Find where the given text appears and provide that cell's center as (x, y) coordinate. 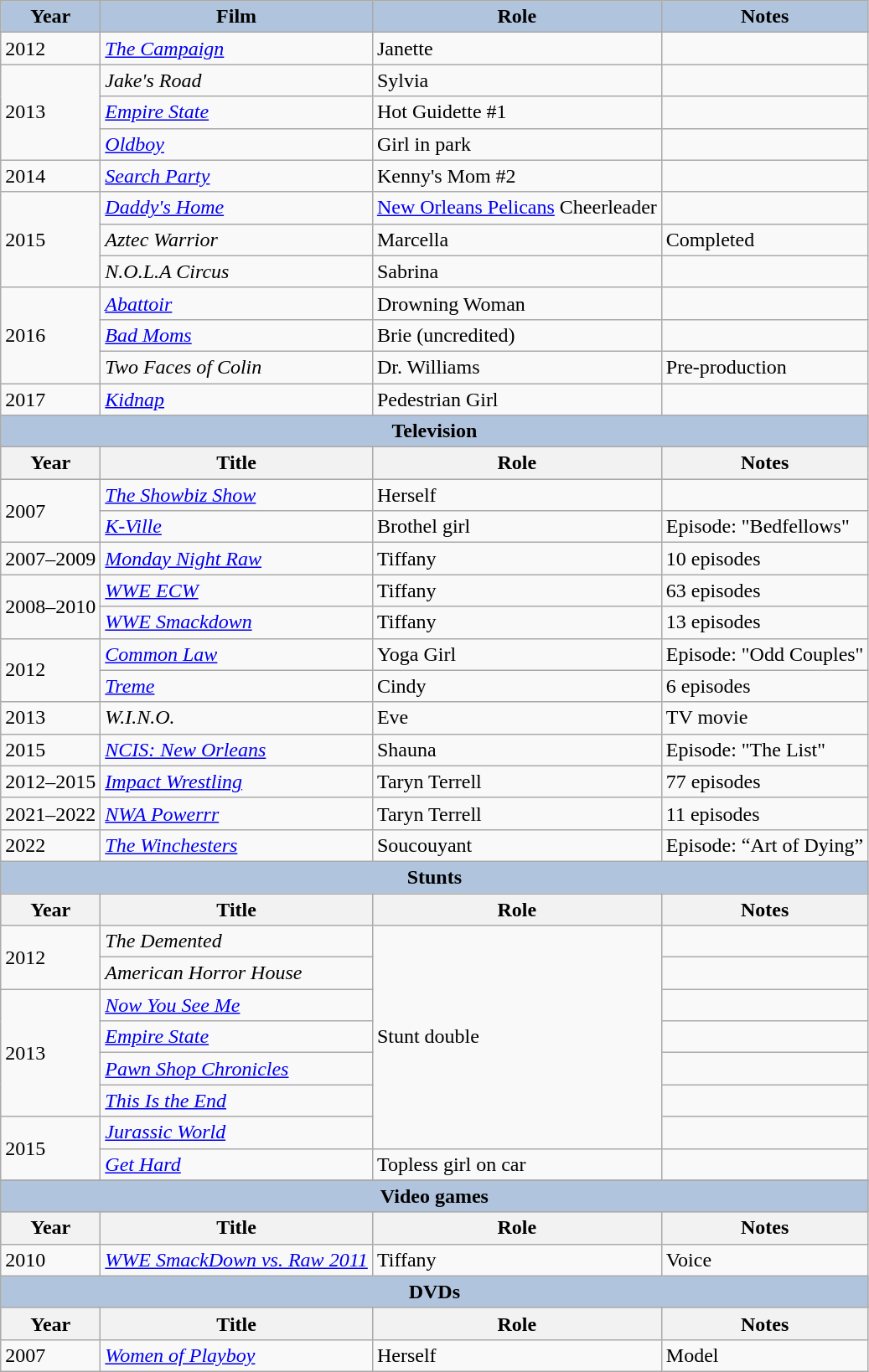
Marcella (516, 240)
Bad Moms (236, 335)
Stunt double (516, 1037)
Television (434, 431)
Topless girl on car (516, 1164)
Pedestrian Girl (516, 400)
Cindy (516, 686)
NCIS: New Orleans (236, 750)
2010 (50, 1260)
2021–2022 (50, 813)
2022 (50, 845)
Drowning Woman (516, 303)
Get Hard (236, 1164)
W.I.N.O. (236, 718)
Eve (516, 718)
Brie (uncredited) (516, 335)
The Demented (236, 941)
WWE Smackdown (236, 622)
Abattoir (236, 303)
Episode: "Odd Couples" (764, 654)
TV movie (764, 718)
Episode: "Bedfellows" (764, 527)
Now You See Me (236, 1005)
Jake's Road (236, 80)
The Campaign (236, 49)
2016 (50, 335)
Model (764, 1355)
Video games (434, 1196)
Shauna (516, 750)
6 episodes (764, 686)
Sylvia (516, 80)
Janette (516, 49)
Impact Wrestling (236, 781)
The Winchesters (236, 845)
Monday Night Raw (236, 559)
63 episodes (764, 591)
Aztec Warrior (236, 240)
Pawn Shop Chronicles (236, 1069)
Common Law (236, 654)
New Orleans Pelicans Cheerleader (516, 208)
DVDs (434, 1292)
Treme (236, 686)
Yoga Girl (516, 654)
Stunts (434, 877)
2008–2010 (50, 606)
Kidnap (236, 400)
Hot Guidette #1 (516, 112)
77 episodes (764, 781)
13 episodes (764, 622)
11 episodes (764, 813)
2014 (50, 176)
Jurassic World (236, 1132)
2012–2015 (50, 781)
NWA Powerrr (236, 813)
Completed (764, 240)
Kenny's Mom #2 (516, 176)
2007–2009 (50, 559)
Episode: "The List" (764, 750)
Brothel girl (516, 527)
Search Party (236, 176)
Episode: “Art of Dying” (764, 845)
WWE SmackDown vs. Raw 2011 (236, 1260)
WWE ECW (236, 591)
Soucouyant (516, 845)
Girl in park (516, 144)
Voice (764, 1260)
The Showbiz Show (236, 495)
2017 (50, 400)
This Is the End (236, 1101)
Pre-production (764, 367)
Dr. Williams (516, 367)
K-Ville (236, 527)
Two Faces of Colin (236, 367)
Daddy's Home (236, 208)
N.O.L.A Circus (236, 271)
Film (236, 17)
Oldboy (236, 144)
10 episodes (764, 559)
Women of Playboy (236, 1355)
Sabrina (516, 271)
American Horror House (236, 973)
